From the cell containing the given text, extract its center point as (x, y) coordinate. 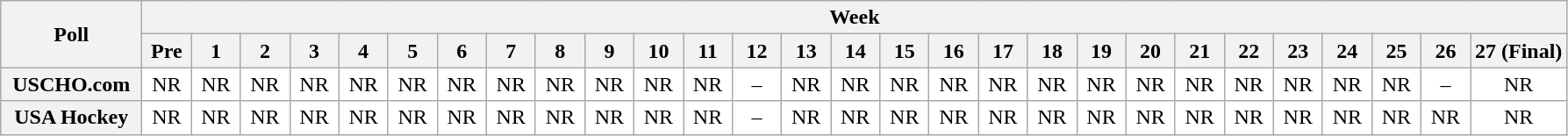
27 (Final) (1519, 51)
5 (412, 51)
24 (1347, 51)
Pre (167, 51)
USA Hockey (72, 118)
13 (806, 51)
6 (462, 51)
11 (707, 51)
14 (856, 51)
20 (1150, 51)
7 (511, 51)
23 (1298, 51)
USCHO.com (72, 84)
21 (1199, 51)
22 (1249, 51)
Poll (72, 34)
15 (905, 51)
3 (314, 51)
12 (757, 51)
18 (1052, 51)
16 (954, 51)
1 (216, 51)
17 (1003, 51)
25 (1396, 51)
4 (363, 51)
26 (1445, 51)
Week (855, 18)
10 (658, 51)
9 (609, 51)
8 (560, 51)
19 (1101, 51)
2 (265, 51)
